Output the [X, Y] coordinate of the center of the cell containing the given text.  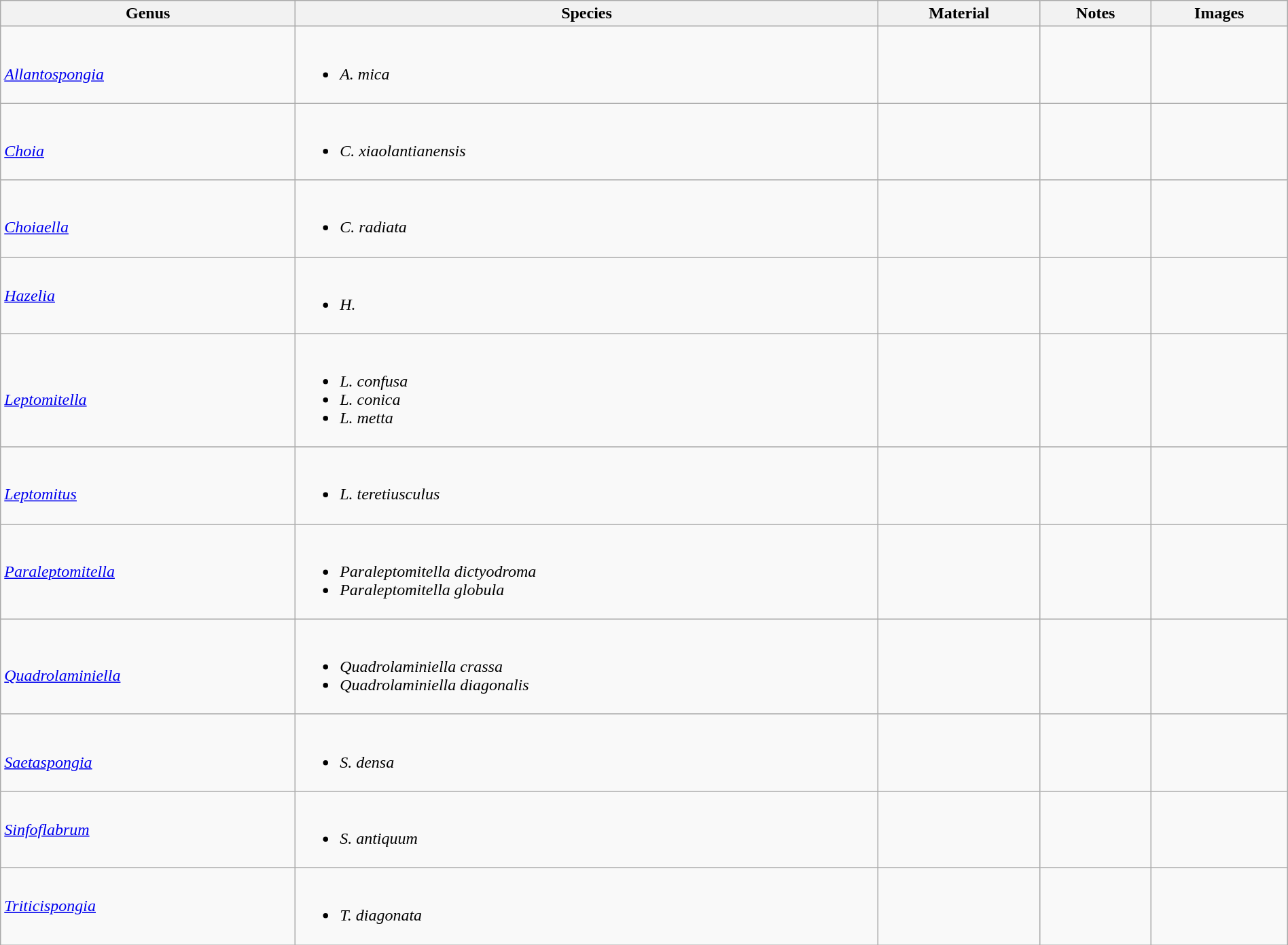
Genus [148, 14]
Allantospongia [148, 65]
Choiaella [148, 219]
A. mica [587, 65]
S. densa [587, 753]
Notes [1095, 14]
Quadrolaminiella crassaQuadrolaminiella diagonalis [587, 666]
Quadrolaminiella [148, 666]
Material [959, 14]
Leptomitus [148, 485]
L. confusaL. conicaL. metta [587, 390]
Paraleptomitella dictyodromaParaleptomitella globula [587, 571]
T. diagonata [587, 906]
S. antiquum [587, 829]
Sinfoflabrum [148, 829]
H. [587, 295]
Choia [148, 141]
C. radiata [587, 219]
C. xiaolantianensis [587, 141]
Leptomitella [148, 390]
Images [1219, 14]
L. teretiusculus [587, 485]
Hazelia [148, 295]
Saetaspongia [148, 753]
Triticispongia [148, 906]
Species [587, 14]
Paraleptomitella [148, 571]
